Search for the cell housing the specified text and yield its [X, Y] center coordinate. 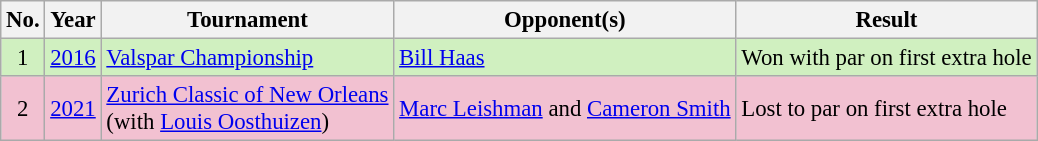
Lost to par on first extra hole [886, 108]
Valspar Championship [248, 58]
Bill Haas [565, 58]
2016 [73, 58]
Tournament [248, 20]
Result [886, 20]
2021 [73, 108]
2 [23, 108]
Opponent(s) [565, 20]
Year [73, 20]
Won with par on first extra hole [886, 58]
Marc Leishman and Cameron Smith [565, 108]
Zurich Classic of New Orleans(with Louis Oosthuizen) [248, 108]
1 [23, 58]
No. [23, 20]
